Scan for the cell matching the given text and deliver its (X, Y) coordinate at center. 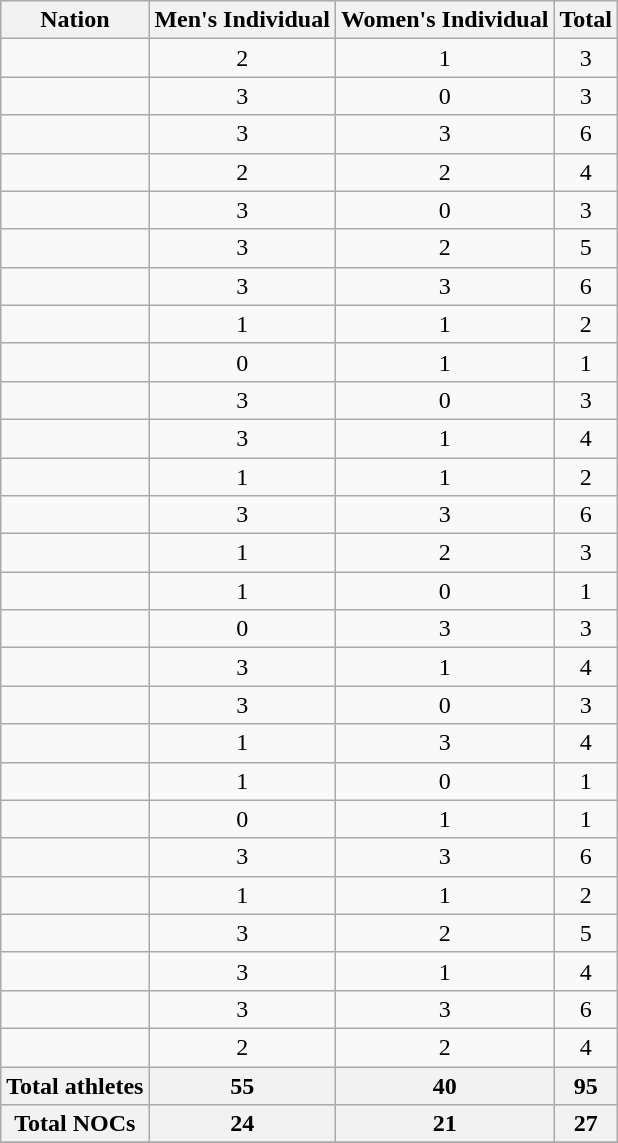
Total (586, 20)
Nation (75, 20)
Total athletes (75, 1085)
40 (444, 1085)
55 (242, 1085)
21 (444, 1124)
27 (586, 1124)
Men's Individual (242, 20)
24 (242, 1124)
95 (586, 1085)
Total NOCs (75, 1124)
Women's Individual (444, 20)
